Return the (X, Y) coordinate for the center point of the cell that contains the specified text.  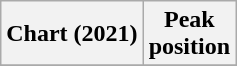
Peakposition (189, 34)
Chart (2021) (72, 34)
